Provide the [x, y] coordinate of the cell's center where the given text is located.  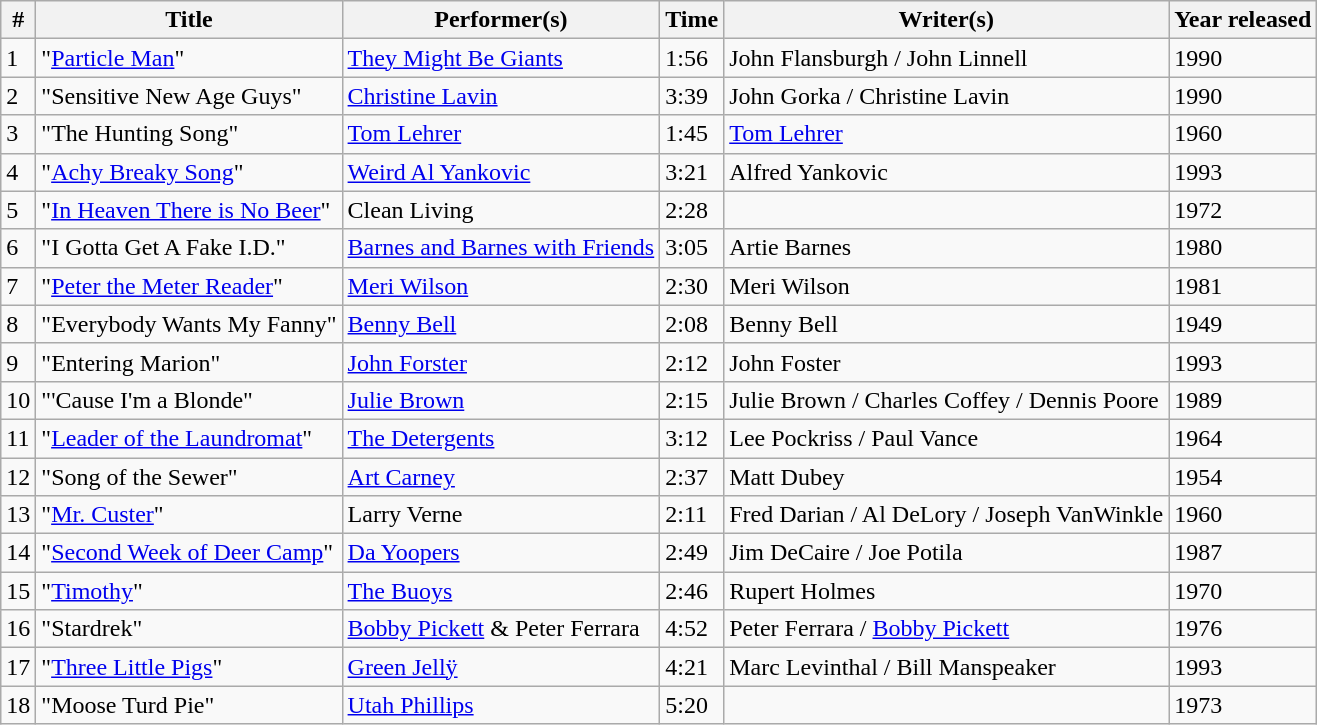
9 [18, 362]
John Gorka / Christine Lavin [946, 96]
10 [18, 400]
Bobby Pickett & Peter Ferrara [501, 629]
1980 [1243, 248]
Peter Ferrara / Bobby Pickett [946, 629]
1964 [1243, 438]
John Flansburgh / John Linnell [946, 58]
7 [18, 286]
1954 [1243, 477]
"Entering Marion" [189, 362]
Green Jellÿ [501, 667]
"Stardrek" [189, 629]
"I Gotta Get A Fake I.D." [189, 248]
4:52 [692, 629]
15 [18, 591]
1972 [1243, 210]
3:39 [692, 96]
5 [18, 210]
2:15 [692, 400]
Fred Darian / Al DeLory / Joseph VanWinkle [946, 515]
3 [18, 134]
1989 [1243, 400]
1981 [1243, 286]
2:30 [692, 286]
Performer(s) [501, 20]
Lee Pockriss / Paul Vance [946, 438]
Weird Al Yankovic [501, 172]
18 [18, 705]
"Timothy" [189, 591]
"Leader of the Laundromat" [189, 438]
Art Carney [501, 477]
1:45 [692, 134]
Time [692, 20]
3:12 [692, 438]
"'Cause I'm a Blonde" [189, 400]
1 [18, 58]
2:37 [692, 477]
Artie Barnes [946, 248]
"Mr. Custer" [189, 515]
Utah Phillips [501, 705]
12 [18, 477]
2:12 [692, 362]
2:28 [692, 210]
5:20 [692, 705]
4:21 [692, 667]
"Song of the Sewer" [189, 477]
Writer(s) [946, 20]
Matt Dubey [946, 477]
"The Hunting Song" [189, 134]
"In Heaven There is No Beer" [189, 210]
"Everybody Wants My Fanny" [189, 324]
Larry Verne [501, 515]
"Sensitive New Age Guys" [189, 96]
Julie Brown / Charles Coffey / Dennis Poore [946, 400]
Year released [1243, 20]
2:46 [692, 591]
14 [18, 553]
3:21 [692, 172]
John Foster [946, 362]
Jim DeCaire / Joe Potila [946, 553]
8 [18, 324]
1949 [1243, 324]
Christine Lavin [501, 96]
16 [18, 629]
Clean Living [501, 210]
17 [18, 667]
13 [18, 515]
4 [18, 172]
3:05 [692, 248]
John Forster [501, 362]
"Achy Breaky Song" [189, 172]
The Detergents [501, 438]
The Buoys [501, 591]
They Might Be Giants [501, 58]
"Three Little Pigs" [189, 667]
2:08 [692, 324]
2:11 [692, 515]
"Particle Man" [189, 58]
Barnes and Barnes with Friends [501, 248]
6 [18, 248]
"Moose Turd Pie" [189, 705]
1970 [1243, 591]
Alfred Yankovic [946, 172]
2 [18, 96]
1987 [1243, 553]
Julie Brown [501, 400]
1976 [1243, 629]
Rupert Holmes [946, 591]
"Second Week of Deer Camp" [189, 553]
1973 [1243, 705]
Title [189, 20]
2:49 [692, 553]
Marc Levinthal / Bill Manspeaker [946, 667]
11 [18, 438]
# [18, 20]
Da Yoopers [501, 553]
"Peter the Meter Reader" [189, 286]
1:56 [692, 58]
